Capture the cell that displays the provided text and extract its (x, y) central coordinate. 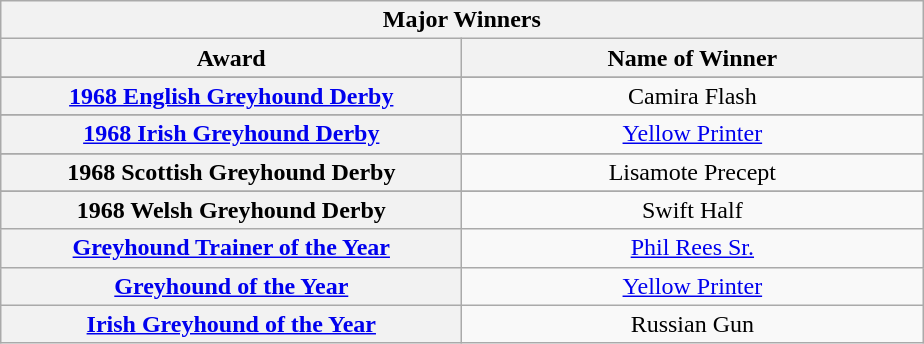
Major Winners (462, 20)
Russian Gun (692, 324)
1968 English Greyhound Derby (232, 96)
Greyhound Trainer of the Year (232, 248)
Lisamote Precept (692, 172)
Irish Greyhound of the Year (232, 324)
1968 Welsh Greyhound Derby (232, 210)
1968 Scottish Greyhound Derby (232, 172)
Name of Winner (692, 58)
Swift Half (692, 210)
Award (232, 58)
Camira Flash (692, 96)
Greyhound of the Year (232, 286)
Phil Rees Sr. (692, 248)
1968 Irish Greyhound Derby (232, 134)
